For the text-containing cell, return its midpoint in (x, y) coordinate format. 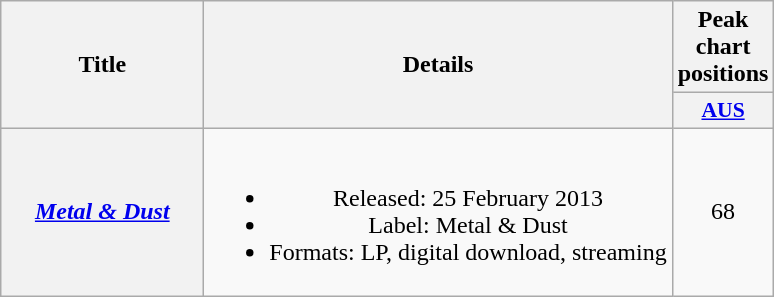
68 (723, 212)
Peak chart positions (723, 47)
Details (438, 65)
Title (102, 65)
AUS (723, 111)
Released: 25 February 2013Label: Metal & DustFormats: LP, digital download, streaming (438, 212)
Metal & Dust (102, 212)
